Search for the cell housing the specified text and yield its (x, y) center coordinate. 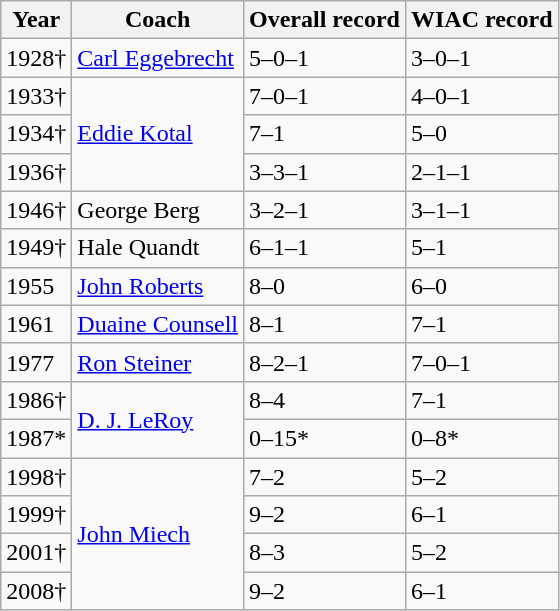
George Berg (158, 210)
6–1–1 (325, 248)
3–1–1 (482, 210)
1977 (36, 362)
5–0 (482, 134)
7–2 (325, 477)
1999† (36, 515)
1933† (36, 96)
1961 (36, 324)
Overall record (325, 20)
2008† (36, 591)
Duaine Counsell (158, 324)
2001† (36, 553)
8–4 (325, 400)
3–2–1 (325, 210)
1986† (36, 400)
1934† (36, 134)
8–0 (325, 286)
5–0–1 (325, 58)
Hale Quandt (158, 248)
Coach (158, 20)
2–1–1 (482, 172)
John Miech (158, 534)
3–0–1 (482, 58)
1936† (36, 172)
Carl Eggebrecht (158, 58)
0–15* (325, 438)
John Roberts (158, 286)
Ron Steiner (158, 362)
5–1 (482, 248)
1987* (36, 438)
D. J. LeRoy (158, 419)
1946† (36, 210)
1949† (36, 248)
3–3–1 (325, 172)
8–3 (325, 553)
6–0 (482, 286)
8–1 (325, 324)
1998† (36, 477)
WIAC record (482, 20)
8–2–1 (325, 362)
Eddie Kotal (158, 134)
0–8* (482, 438)
1955 (36, 286)
Year (36, 20)
1928† (36, 58)
4–0–1 (482, 96)
